Scan for the cell matching the given text and deliver its (x, y) coordinate at center. 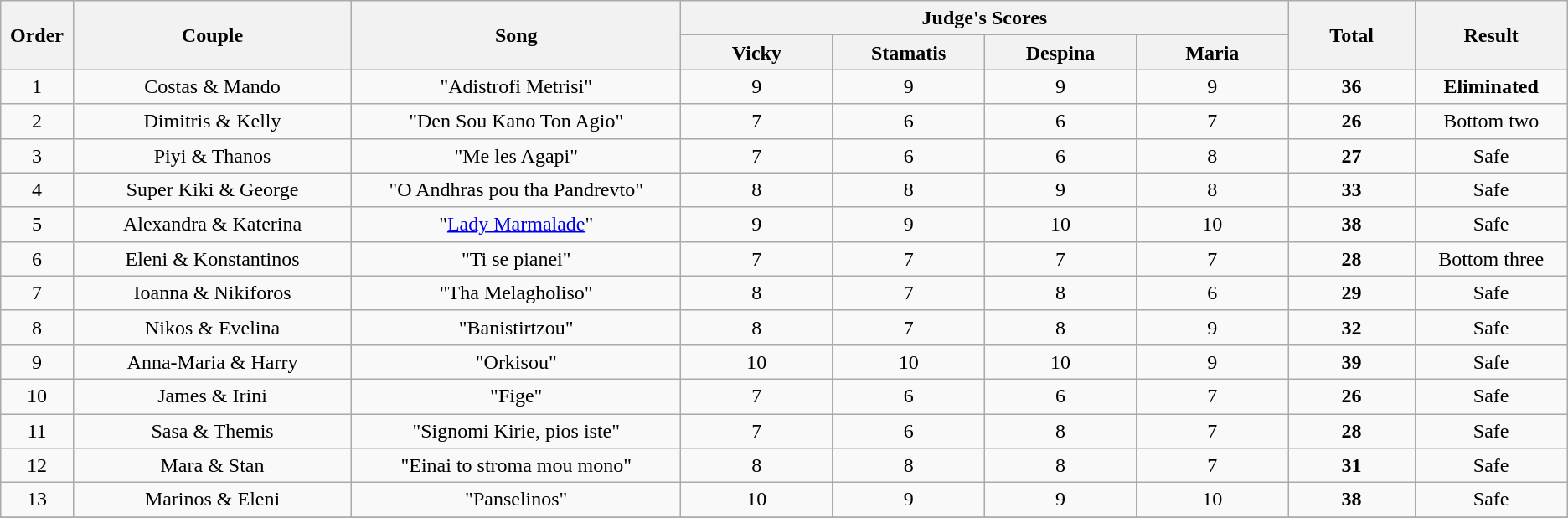
11 (37, 431)
"Fige" (516, 396)
1 (37, 87)
Alexandra & Katerina (212, 225)
31 (1352, 466)
Super Kiki & George (212, 189)
"Me les Agapi" (516, 156)
33 (1352, 189)
"Lady Marmalade" (516, 225)
Marinos & Eleni (212, 500)
Anna-Maria & Harry (212, 362)
2 (37, 121)
"O Andhras pou tha Pandrevto" (516, 189)
Couple (212, 35)
"Orkisou" (516, 362)
12 (37, 466)
Result (1491, 35)
"Adistrofi Metrisi" (516, 87)
"Signomi Kirie, pios iste" (516, 431)
Sasa & Themis (212, 431)
"Banistirtzou" (516, 327)
32 (1352, 327)
"Panselinos" (516, 500)
29 (1352, 293)
Eliminated (1491, 87)
"Tha Melagholiso" (516, 293)
39 (1352, 362)
James & Irini (212, 396)
Ioanna & Nikiforos (212, 293)
Costas & Mando (212, 87)
"Den Sou Kano Ton Agio" (516, 121)
Piyi & Thanos (212, 156)
Eleni & Konstantinos (212, 258)
Maria (1213, 52)
"Ti se pianei" (516, 258)
Bottom two (1491, 121)
Bottom three (1491, 258)
Stamatis (908, 52)
36 (1352, 87)
4 (37, 189)
13 (37, 500)
Vicky (757, 52)
Total (1352, 35)
Despina (1060, 52)
Mara & Stan (212, 466)
Dimitris & Kelly (212, 121)
Order (37, 35)
Judge's Scores (985, 18)
3 (37, 156)
Nikos & Evelina (212, 327)
"Einai to stroma mou mono" (516, 466)
Song (516, 35)
27 (1352, 156)
5 (37, 225)
